Provide the (X, Y) coordinate of the cell's center where the given text is located.  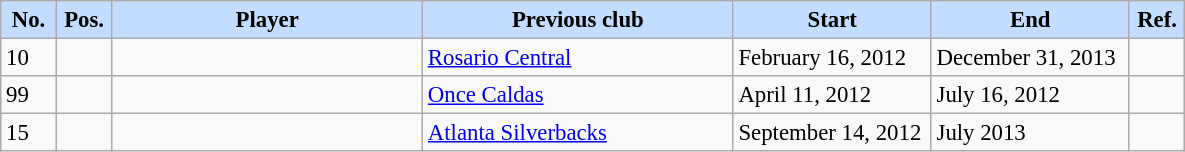
July 2013 (1030, 133)
Player (268, 20)
September 14, 2012 (832, 133)
February 16, 2012 (832, 58)
10 (29, 58)
99 (29, 95)
April 11, 2012 (832, 95)
Ref. (1157, 20)
July 16, 2012 (1030, 95)
Start (832, 20)
Once Caldas (578, 95)
Rosario Central (578, 58)
No. (29, 20)
Previous club (578, 20)
Pos. (84, 20)
15 (29, 133)
End (1030, 20)
December 31, 2013 (1030, 58)
Atlanta Silverbacks (578, 133)
